Provide the (X, Y) coordinate of the cell's center where the given text is located.  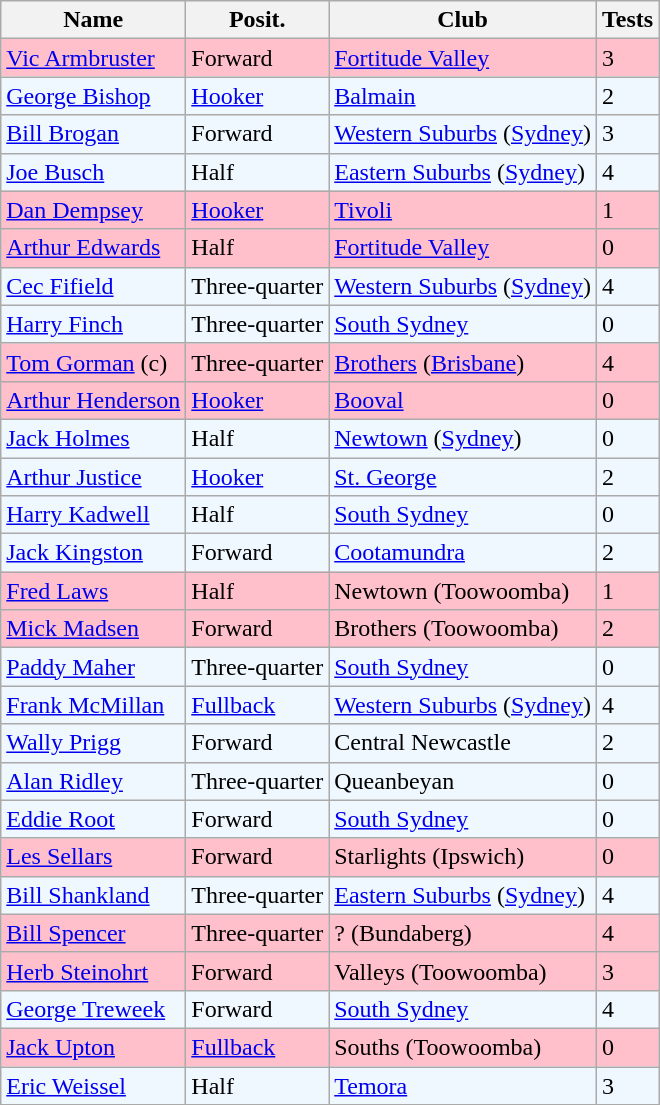
Brothers (Toowoomba) (463, 629)
Souths (Toowoomba) (463, 1047)
Bill Brogan (94, 134)
Club (463, 20)
Herb Steinohrt (94, 971)
Cootamundra (463, 553)
Paddy Maher (94, 667)
Arthur Edwards (94, 248)
Tests (628, 20)
Tivoli (463, 210)
Vic Armbruster (94, 58)
Joe Busch (94, 172)
Jack Upton (94, 1047)
Queanbeyan (463, 781)
Balmain (463, 96)
Valleys (Toowoomba) (463, 971)
Les Sellars (94, 857)
Bill Spencer (94, 933)
Bill Shankland (94, 895)
Central Newcastle (463, 743)
Brothers (Brisbane) (463, 362)
Tom Gorman (c) (94, 362)
Booval (463, 400)
Eric Weissel (94, 1085)
Jack Kingston (94, 553)
George Treweek (94, 1009)
Wally Prigg (94, 743)
Cec Fifield (94, 286)
Harry Finch (94, 324)
Frank McMillan (94, 705)
Posit. (258, 20)
Newtown (Toowoomba) (463, 591)
Jack Holmes (94, 438)
Mick Madsen (94, 629)
Name (94, 20)
Eddie Root (94, 819)
Temora (463, 1085)
Newtown (Sydney) (463, 438)
Starlights (Ipswich) (463, 857)
Alan Ridley (94, 781)
Fred Laws (94, 591)
St. George (463, 477)
Dan Dempsey (94, 210)
George Bishop (94, 96)
Harry Kadwell (94, 515)
Arthur Henderson (94, 400)
Arthur Justice (94, 477)
? (Bundaberg) (463, 933)
